Capture the cell that displays the provided text and extract its (x, y) central coordinate. 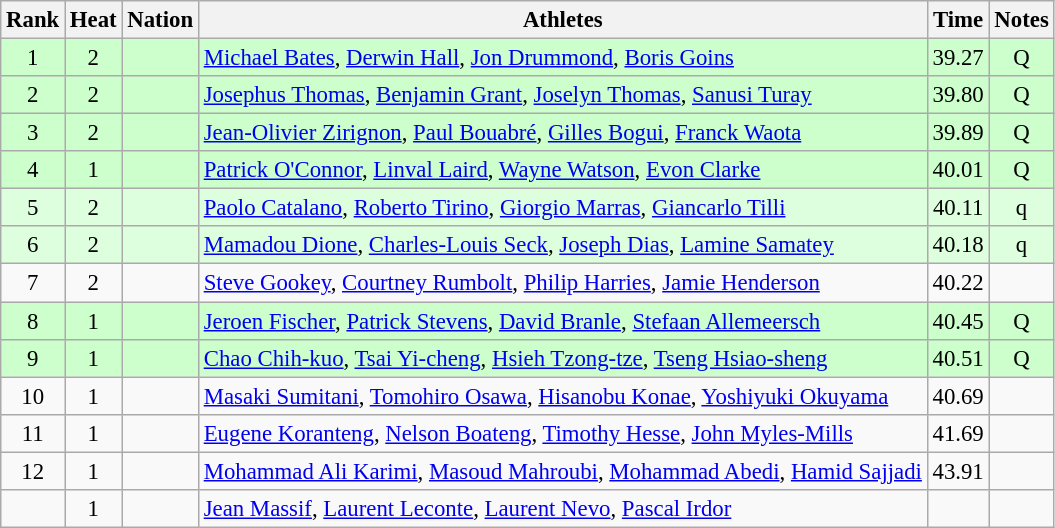
10 (33, 396)
Jean Massif, Laurent Leconte, Laurent Nevo, Pascal Irdor (562, 509)
6 (33, 245)
40.18 (958, 245)
8 (33, 321)
Heat (94, 20)
Chao Chih-kuo, Tsai Yi-cheng, Hsieh Tzong-tze, Tseng Hsiao-sheng (562, 358)
7 (33, 283)
Josephus Thomas, Benjamin Grant, Joselyn Thomas, Sanusi Turay (562, 95)
5 (33, 208)
41.69 (958, 433)
Jeroen Fischer, Patrick Stevens, David Branle, Stefaan Allemeersch (562, 321)
9 (33, 358)
Paolo Catalano, Roberto Tirino, Giorgio Marras, Giancarlo Tilli (562, 208)
Jean-Olivier Zirignon, Paul Bouabré, Gilles Bogui, Franck Waota (562, 133)
39.27 (958, 58)
Rank (33, 20)
Notes (1022, 20)
39.80 (958, 95)
40.22 (958, 283)
Michael Bates, Derwin Hall, Jon Drummond, Boris Goins (562, 58)
Nation (160, 20)
Patrick O'Connor, Linval Laird, Wayne Watson, Evon Clarke (562, 170)
3 (33, 133)
12 (33, 471)
Athletes (562, 20)
11 (33, 433)
Time (958, 20)
40.45 (958, 321)
43.91 (958, 471)
Eugene Koranteng, Nelson Boateng, Timothy Hesse, John Myles-Mills (562, 433)
40.01 (958, 170)
40.11 (958, 208)
4 (33, 170)
39.89 (958, 133)
40.69 (958, 396)
40.51 (958, 358)
Masaki Sumitani, Tomohiro Osawa, Hisanobu Konae, Yoshiyuki Okuyama (562, 396)
Mamadou Dione, Charles-Louis Seck, Joseph Dias, Lamine Samatey (562, 245)
Mohammad Ali Karimi, Masoud Mahroubi, Mohammad Abedi, Hamid Sajjadi (562, 471)
Steve Gookey, Courtney Rumbolt, Philip Harries, Jamie Henderson (562, 283)
